Scan for the cell matching the given text and deliver its (x, y) coordinate at center. 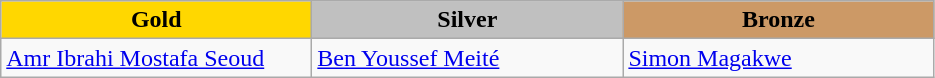
Amr Ibrahi Mostafa Seoud (156, 58)
Gold (156, 20)
Bronze (778, 20)
Silver (468, 20)
Simon Magakwe (778, 58)
Ben Youssef Meité (468, 58)
